Determine the (x, y) coordinate at the center of the cell enclosing the given text.  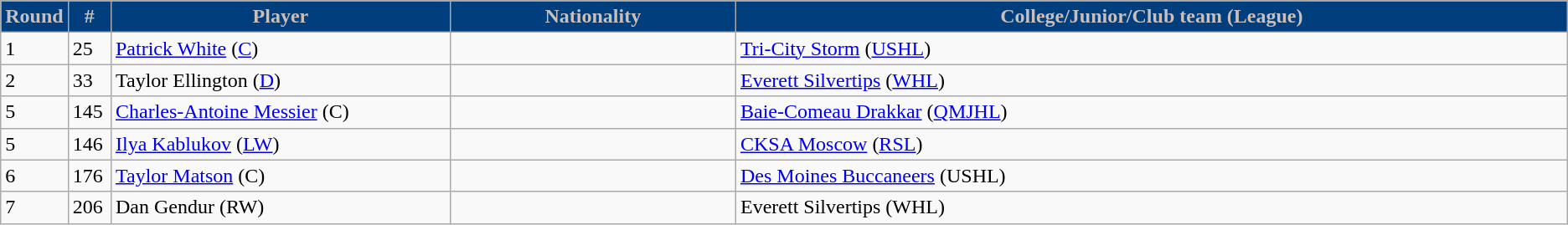
Ilya Kablukov (LW) (280, 144)
25 (89, 49)
# (89, 17)
Des Moines Buccaneers (USHL) (1151, 176)
CKSA Moscow (RSL) (1151, 144)
7 (34, 207)
Charles-Antoine Messier (C) (280, 112)
Taylor Ellington (D) (280, 80)
Taylor Matson (C) (280, 176)
33 (89, 80)
2 (34, 80)
176 (89, 176)
Patrick White (C) (280, 49)
146 (89, 144)
Player (280, 17)
145 (89, 112)
College/Junior/Club team (League) (1151, 17)
Nationality (593, 17)
Baie-Comeau Drakkar (QMJHL) (1151, 112)
Round (34, 17)
1 (34, 49)
Tri-City Storm (USHL) (1151, 49)
Dan Gendur (RW) (280, 207)
206 (89, 207)
6 (34, 176)
